Capture the cell that displays the provided text and extract its [x, y] central coordinate. 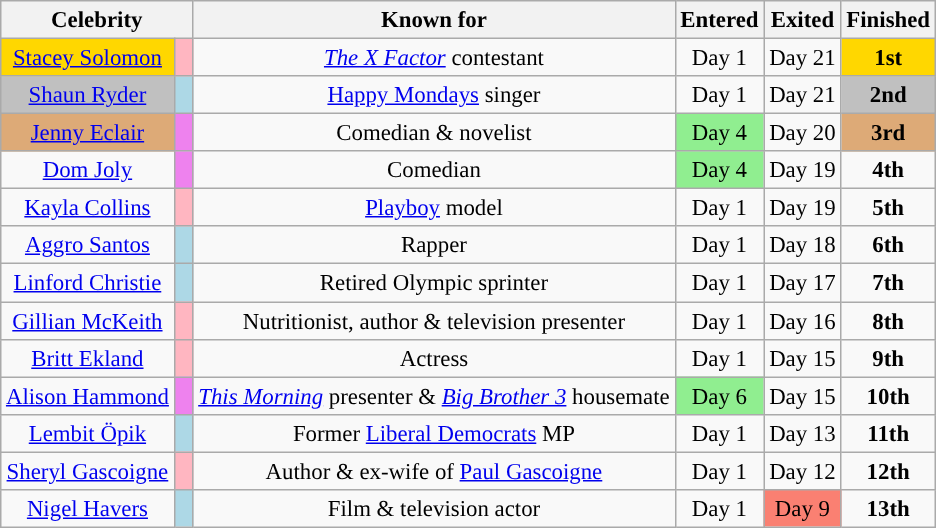
Finished [888, 20]
Day 20 [802, 133]
Day 12 [802, 471]
Kayla Collins [88, 208]
Entered [720, 20]
Jenny Eclair [88, 133]
Shaun Ryder [88, 95]
Celebrity [97, 20]
8th [888, 321]
Comedian & novelist [434, 133]
Day 18 [802, 245]
Aggro Santos [88, 245]
Former Liberal Democrats MP [434, 433]
12th [888, 471]
Day 6 [720, 396]
Gillian McKeith [88, 321]
6th [888, 245]
9th [888, 358]
Nutritionist, author & television presenter [434, 321]
Stacey Solomon [88, 57]
Actress [434, 358]
Sheryl Gascoigne [88, 471]
13th [888, 508]
Retired Olympic sprinter [434, 283]
Exited [802, 20]
Day 13 [802, 433]
Rapper [434, 245]
1st [888, 57]
Day 16 [802, 321]
Lembit Öpik [88, 433]
7th [888, 283]
Day 17 [802, 283]
3rd [888, 133]
11th [888, 433]
Film & television actor [434, 508]
Britt Ekland [88, 358]
Day 9 [802, 508]
Playboy model [434, 208]
The X Factor contestant [434, 57]
2nd [888, 95]
4th [888, 170]
Known for [434, 20]
10th [888, 396]
Comedian [434, 170]
Alison Hammond [88, 396]
Linford Christie [88, 283]
Author & ex-wife of Paul Gascoigne [434, 471]
Dom Joly [88, 170]
Happy Mondays singer [434, 95]
This Morning presenter & Big Brother 3 housemate [434, 396]
Nigel Havers [88, 508]
5th [888, 208]
